Return [x, y] of the center of cell containing provided text 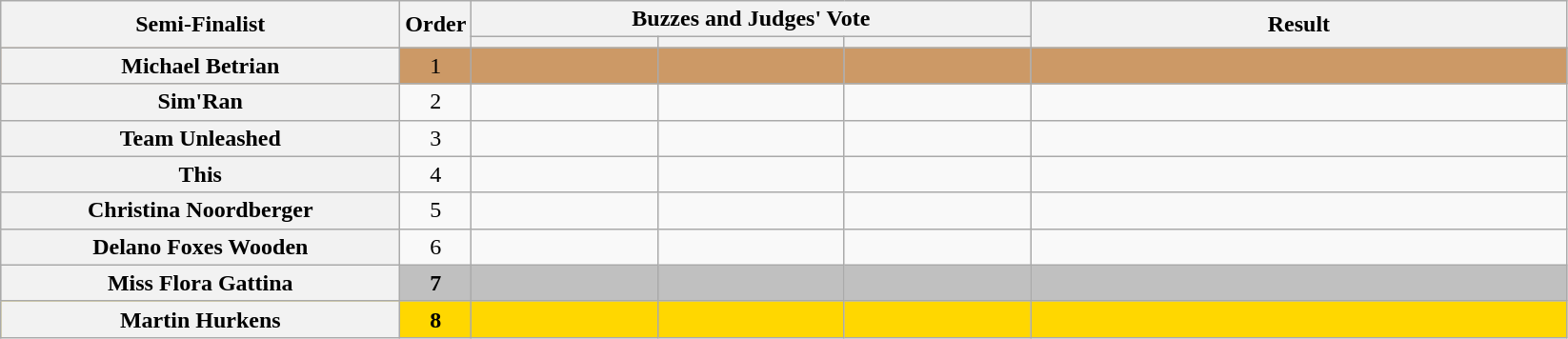
1 [436, 66]
Martin Hurkens [200, 319]
7 [436, 283]
Christina Noordberger [200, 210]
Semi-Finalist [200, 25]
5 [436, 210]
Miss Flora Gattina [200, 283]
8 [436, 319]
4 [436, 174]
6 [436, 247]
Result [1299, 25]
3 [436, 138]
Order [436, 25]
Sim'Ran [200, 102]
This [200, 174]
2 [436, 102]
Team Unleashed [200, 138]
Delano Foxes Wooden [200, 247]
Buzzes and Judges' Vote [751, 19]
Michael Betrian [200, 66]
